Provide the (X, Y) coordinate of the cell's center where the given text is located.  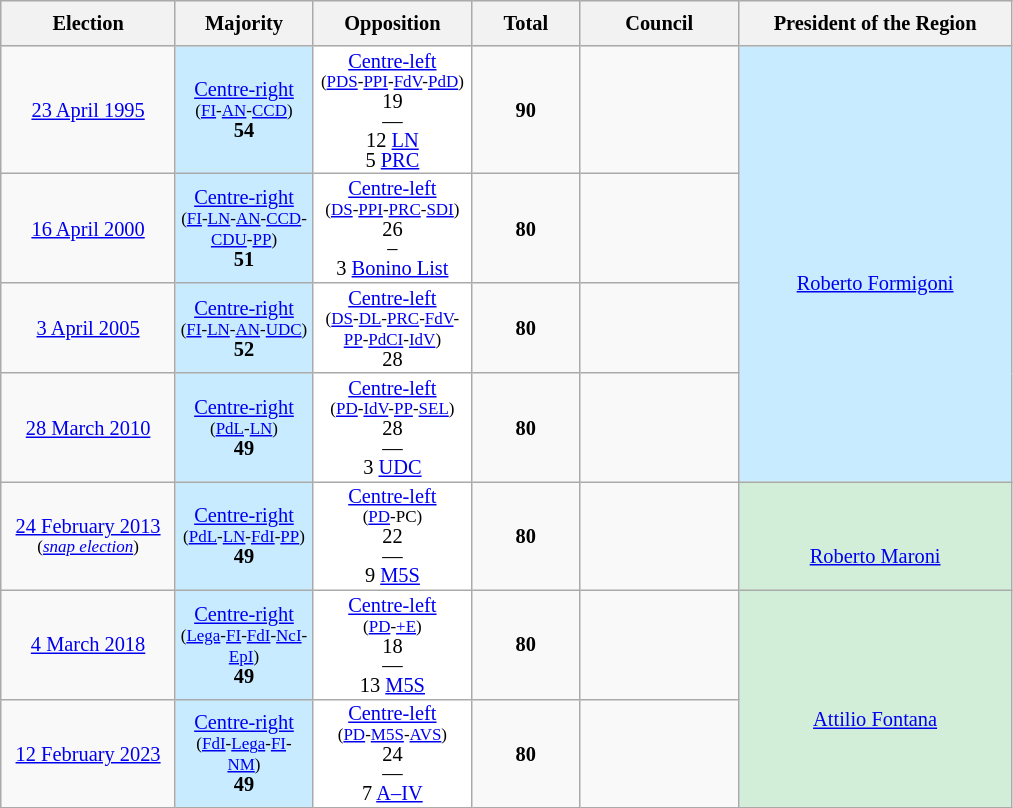
Roberto Maroni (875, 536)
Centre-left(PD-M5S-AVS)24—7 A–IV (393, 754)
Centre-right(FI-LN-AN-UDC)52 (244, 328)
4 March 2018 (88, 644)
12 February 2023 (88, 754)
16 April 2000 (88, 228)
Centre-left(PDS-PPI-FdV-PdD)19—12 LN5 PRC (393, 109)
President of the Region (875, 22)
28 March 2010 (88, 428)
Roberto Formigoni (875, 263)
24 February 2013(snap election) (88, 536)
Centre-left(DS-DL-PRC-FdV-PP-PdCI-IdV)28 (393, 328)
90 (526, 109)
Centre-right(PdL-LN-FdI-PP)49 (244, 536)
Council (659, 22)
Centre-right(FI-AN-CCD)54 (244, 109)
Attilio Fontana (875, 698)
Centre-right(Lega-FI-FdI-NcI-EpI)49 (244, 644)
Centre-right(PdL-LN)49 (244, 428)
Centre-left(PD-IdV-PP-SEL)28—3 UDC (393, 428)
Election (88, 22)
Centre-left(PD-+E)18—13 M5S (393, 644)
Centre-left(PD-PC)22—9 M5S (393, 536)
Opposition (393, 22)
Centre-right(FdI-Lega-FI-NM)49 (244, 754)
Centre-right(FI-LN-AN-CCD-CDU-PP)51 (244, 228)
Total (526, 22)
Majority (244, 22)
3 April 2005 (88, 328)
Centre-left(DS-PPI-PRC-SDI)26–3 Bonino List (393, 228)
23 April 1995 (88, 109)
